Detect which cell encompasses the target text, then output its [X, Y] center coordinate. 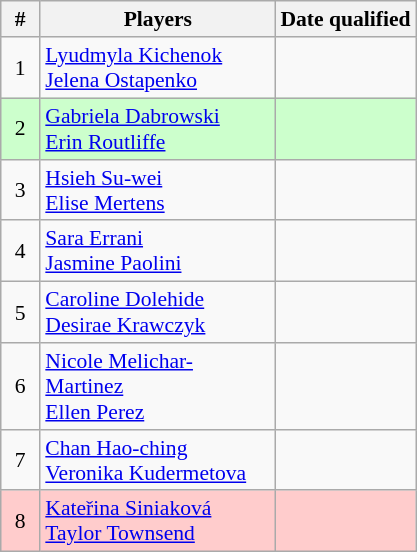
7 [20, 460]
6 [20, 386]
5 [20, 312]
Date qualified [345, 19]
1 [20, 68]
Chan Hao-ching Veronika Kudermetova [158, 460]
3 [20, 190]
# [20, 19]
Hsieh Su-wei Elise Mertens [158, 190]
4 [20, 250]
Nicole Melichar-Martinez Ellen Perez [158, 386]
Kateřina Siniaková Taylor Townsend [158, 520]
Gabriela Dabrowski Erin Routliffe [158, 128]
Caroline Dolehide Desirae Krawczyk [158, 312]
Lyudmyla Kichenok Jelena Ostapenko [158, 68]
Sara Errani Jasmine Paolini [158, 250]
2 [20, 128]
8 [20, 520]
Players [158, 19]
